Locate the cell with the specified text and output its [x, y] center coordinate. 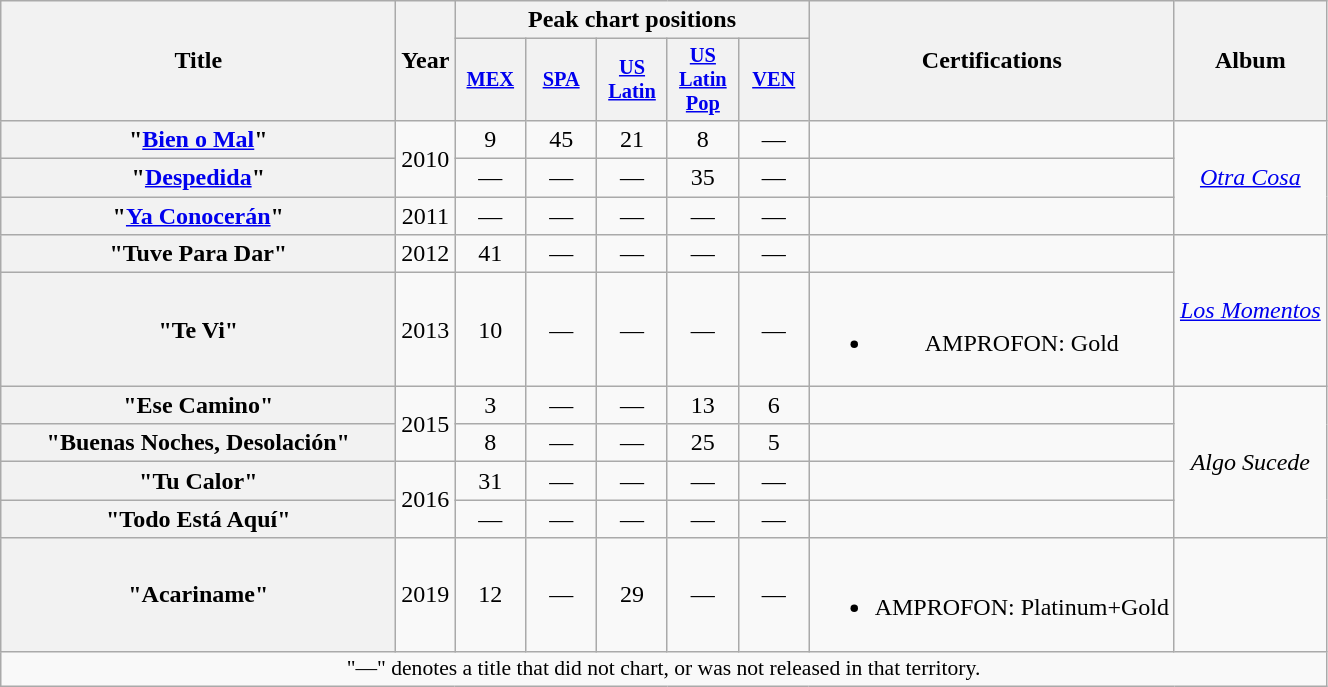
"Tu Calor" [198, 481]
2012 [426, 254]
21 [632, 139]
Algo Sucede [1250, 462]
35 [702, 178]
41 [490, 254]
5 [774, 443]
"Te Vi" [198, 330]
2010 [426, 158]
2016 [426, 500]
"—" denotes a title that did not chart, or was not released in that territory. [664, 669]
Year [426, 61]
2013 [426, 330]
6 [774, 405]
"Ya Conocerán" [198, 216]
Title [198, 61]
Album [1250, 61]
"Despedida" [198, 178]
US Latin [632, 80]
2015 [426, 424]
"Tuve Para Dar" [198, 254]
9 [490, 139]
Certifications [992, 61]
13 [702, 405]
Peak chart positions [632, 20]
"Todo Está Aquí" [198, 519]
"Bien o Mal" [198, 139]
US Latin Pop [702, 80]
2011 [426, 216]
"Acariname" [198, 594]
SPA [562, 80]
Los Momentos [1250, 310]
AMPROFON: Platinum+Gold [992, 594]
3 [490, 405]
2019 [426, 594]
10 [490, 330]
12 [490, 594]
Otra Cosa [1250, 177]
AMPROFON: Gold [992, 330]
"Buenas Noches, Desolación" [198, 443]
"Ese Camino" [198, 405]
45 [562, 139]
VEN [774, 80]
25 [702, 443]
MEX [490, 80]
31 [490, 481]
29 [632, 594]
